Output the [X, Y] coordinate of the center of the cell containing the given text.  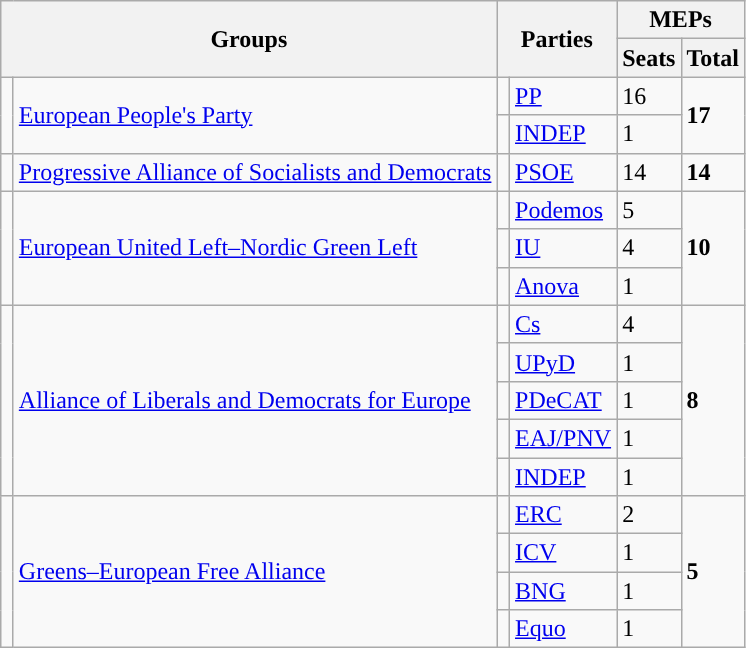
PDeCAT [564, 400]
Seats [649, 58]
Groups [249, 39]
UPyD [564, 362]
Progressive Alliance of Socialists and Democrats [255, 172]
17 [713, 115]
ICV [564, 553]
16 [649, 96]
European People's Party [255, 115]
2 [649, 515]
10 [713, 248]
Total [713, 58]
BNG [564, 591]
MEPs [681, 20]
PSOE [564, 172]
8 [713, 400]
Cs [564, 324]
Equo [564, 629]
Anova [564, 286]
European United Left–Nordic Green Left [255, 248]
ERC [564, 515]
Alliance of Liberals and Democrats for Europe [255, 400]
IU [564, 248]
Parties [557, 39]
Greens–European Free Alliance [255, 572]
EAJ/PNV [564, 438]
Podemos [564, 210]
PP [564, 96]
